Identify which cell holds the provided text, then report its [x, y] central coordinate. 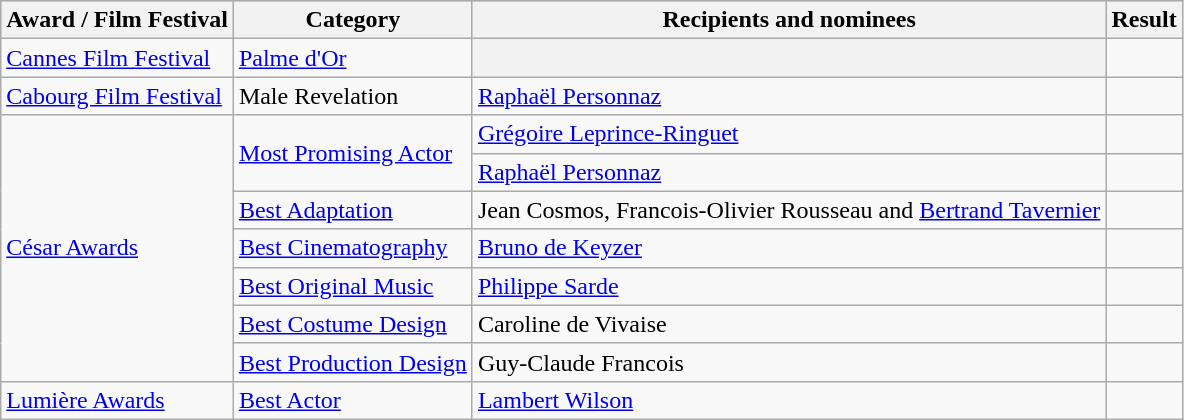
Male Revelation [352, 96]
Jean Cosmos, Francois-Olivier Rousseau and Bertrand Tavernier [788, 210]
Recipients and nominees [788, 20]
Category [352, 20]
Best Adaptation [352, 210]
Grégoire Leprince-Ringuet [788, 134]
Most Promising Actor [352, 153]
Best Cinematography [352, 248]
Award / Film Festival [118, 20]
Caroline de Vivaise [788, 324]
Cannes Film Festival [118, 58]
Cabourg Film Festival [118, 96]
Best Production Design [352, 362]
Lumière Awards [118, 400]
César Awards [118, 248]
Best Costume Design [352, 324]
Guy-Claude Francois [788, 362]
Best Actor [352, 400]
Palme d'Or [352, 58]
Bruno de Keyzer [788, 248]
Philippe Sarde [788, 286]
Best Original Music [352, 286]
Result [1144, 20]
Lambert Wilson [788, 400]
